Provide the [X, Y] coordinate of the cell's center where the given text is located.  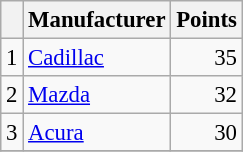
Points [206, 20]
Cadillac [97, 58]
3 [12, 133]
Acura [97, 133]
30 [206, 133]
2 [12, 95]
1 [12, 58]
35 [206, 58]
Manufacturer [97, 20]
32 [206, 95]
Mazda [97, 95]
